Extract the (x, y) coordinate from the center of the cell holding the provided text.  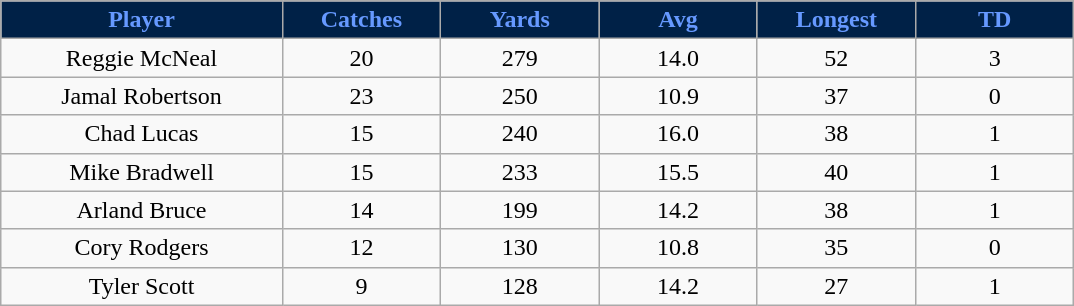
Avg (678, 20)
Jamal Robertson (142, 96)
Arland Bruce (142, 210)
52 (836, 58)
Tyler Scott (142, 286)
Reggie McNeal (142, 58)
199 (520, 210)
TD (995, 20)
16.0 (678, 134)
Longest (836, 20)
35 (836, 248)
Cory Rodgers (142, 248)
10.8 (678, 248)
128 (520, 286)
27 (836, 286)
240 (520, 134)
23 (361, 96)
10.9 (678, 96)
Yards (520, 20)
279 (520, 58)
Mike Bradwell (142, 172)
Chad Lucas (142, 134)
3 (995, 58)
Catches (361, 20)
20 (361, 58)
40 (836, 172)
15.5 (678, 172)
9 (361, 286)
37 (836, 96)
Player (142, 20)
14 (361, 210)
14.0 (678, 58)
250 (520, 96)
130 (520, 248)
12 (361, 248)
233 (520, 172)
